Return the [x, y] coordinate for the center point of the cell that contains the specified text.  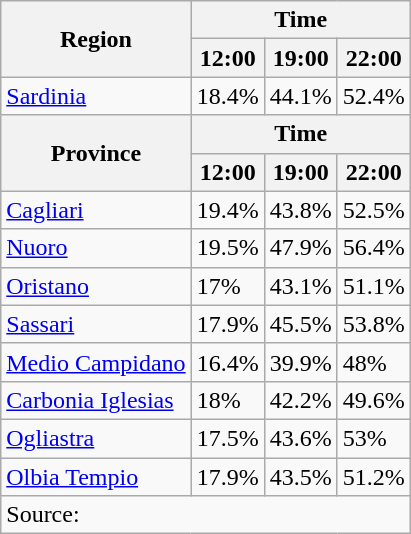
Region [96, 39]
18% [228, 400]
52.5% [374, 210]
43.8% [300, 210]
19.4% [228, 210]
17.5% [228, 438]
Province [96, 153]
43.6% [300, 438]
51.1% [374, 286]
56.4% [374, 248]
Carbonia Iglesias [96, 400]
48% [374, 362]
39.9% [300, 362]
44.1% [300, 96]
Ogliastra [96, 438]
Cagliari [96, 210]
16.4% [228, 362]
Medio Campidano [96, 362]
43.5% [300, 477]
53.8% [374, 324]
49.6% [374, 400]
Sassari [96, 324]
18.4% [228, 96]
Oristano [96, 286]
51.2% [374, 477]
Nuoro [96, 248]
45.5% [300, 324]
42.2% [300, 400]
53% [374, 438]
Source: [206, 515]
19.5% [228, 248]
52.4% [374, 96]
47.9% [300, 248]
17% [228, 286]
43.1% [300, 286]
Olbia Tempio [96, 477]
Sardinia [96, 96]
